Search for the cell housing the specified text and yield its [X, Y] center coordinate. 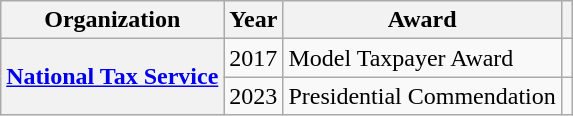
2017 [254, 58]
Presidential Commendation [422, 96]
Model Taxpayer Award [422, 58]
2023 [254, 96]
Award [422, 20]
Year [254, 20]
National Tax Service [112, 77]
Organization [112, 20]
